Search for the cell housing the specified text and yield its (x, y) center coordinate. 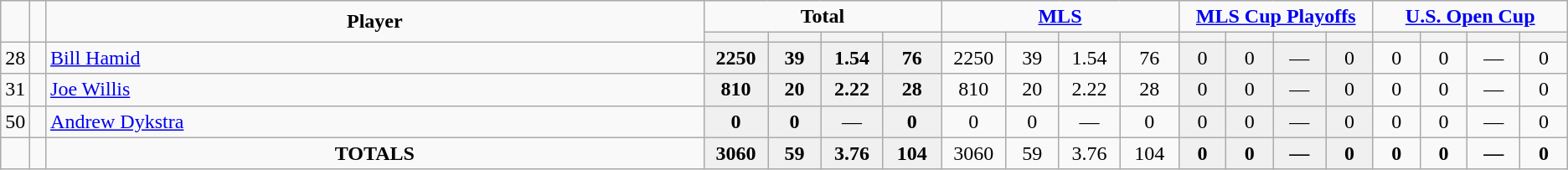
31 (15, 90)
U.S. Open Cup (1470, 17)
Andrew Dykstra (375, 121)
MLS Cup Playoffs (1276, 17)
TOTALS (375, 153)
50 (15, 121)
MLS (1060, 17)
Total (823, 17)
Joe Willis (375, 90)
Bill Hamid (375, 58)
Player (375, 22)
